From the cell containing the given text, extract its center point as (x, y) coordinate. 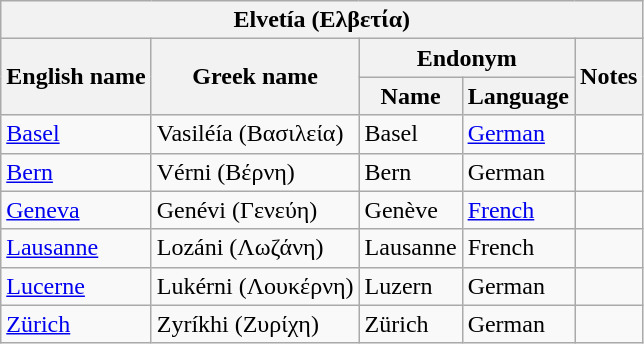
Greek name (255, 77)
English name (76, 77)
Name (410, 96)
Lucerne (76, 286)
Vasiléía (Βασιλεία) (255, 134)
Lozáni (Λωζάνη) (255, 248)
Genévi (Γενεύη) (255, 210)
Geneva (76, 210)
Vérni (Βέρνη) (255, 172)
Luzern (410, 286)
Elvetía (Ελβετία) (322, 20)
Zyríkhi (Ζυρίχη) (255, 324)
Lukérni (Λουκέρνη) (255, 286)
Genève (410, 210)
Notes (609, 77)
Endonym (466, 58)
Language (518, 96)
